Pinpoint the cell where the given text exists, returning its [x, y] midpoint coordinate. 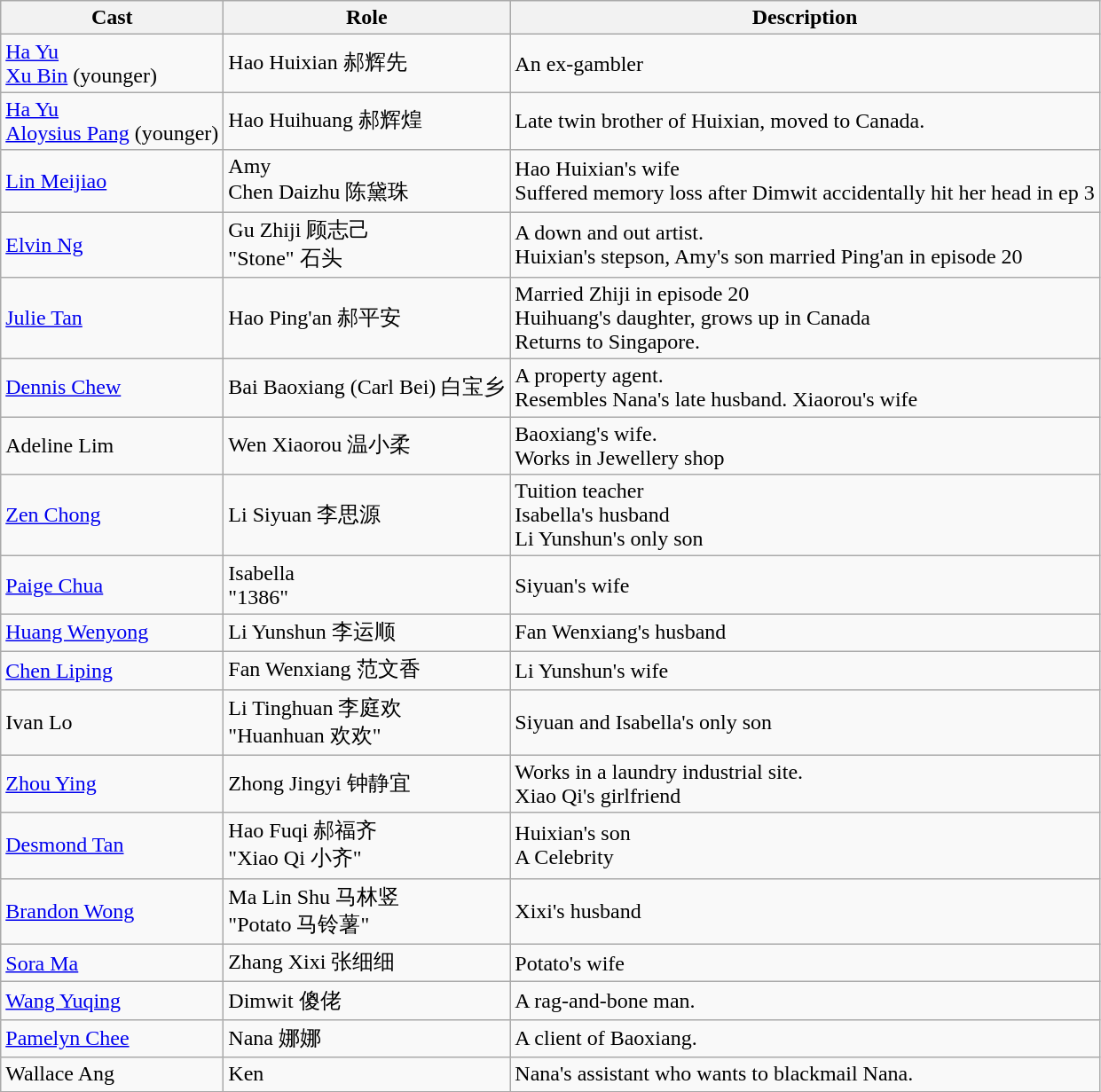
Ha Yu Xu Bin (younger) [112, 64]
Ivan Lo [112, 722]
Fan Wenxiang 范文香 [367, 671]
Fan Wenxiang's husband [805, 633]
Li Siyuan 李思源 [367, 515]
Ken [367, 1074]
Julie Tan [112, 318]
Wang Yuqing [112, 1001]
Dimwit 傻佬 [367, 1001]
A rag-and-bone man. [805, 1001]
Gu Zhiji 顾志己 "Stone" 石头 [367, 244]
Sora Ma [112, 963]
Amy Chen Daizhu 陈黛珠 [367, 181]
Ha Yu Aloysius Pang (younger) [112, 121]
Elvin Ng [112, 244]
Pamelyn Chee [112, 1038]
Hao Huixian's wife Suffered memory loss after Dimwit accidentally hit her head in ep 3 [805, 181]
Hao Ping'an 郝平安 [367, 318]
Nana 娜娜 [367, 1038]
Lin Meijiao [112, 181]
Siyuan and Isabella's only son [805, 722]
Siyuan's wife [805, 585]
Zhong Jingyi 钟静宜 [367, 784]
Li Yunshun 李运顺 [367, 633]
Wen Xiaorou 温小柔 [367, 445]
Adeline Lim [112, 445]
Bai Baoxiang (Carl Bei) 白宝乡 [367, 389]
Chen Liping [112, 671]
An ex-gambler [805, 64]
Potato's wife [805, 963]
Wallace Ang [112, 1074]
Zen Chong [112, 515]
Zhou Ying [112, 784]
Desmond Tan [112, 845]
Hao Huixian 郝辉先 [367, 64]
Brandon Wong [112, 911]
Li Yunshun's wife [805, 671]
Ma Lin Shu 马林竖 "Potato 马铃薯" [367, 911]
Hao Fuqi 郝福齐 "Xiao Qi 小齐" [367, 845]
Works in a laundry industrial site. Xiao Qi's girlfriend [805, 784]
A client of Baoxiang. [805, 1038]
A down and out artist. Huixian's stepson, Amy's son married Ping'an in episode 20 [805, 244]
Isabella "1386" [367, 585]
Role [367, 18]
Xixi's husband [805, 911]
Cast [112, 18]
Paige Chua [112, 585]
A property agent. Resembles Nana's late husband. Xiaorou's wife [805, 389]
Zhang Xixi 张细细 [367, 963]
Nana's assistant who wants to blackmail Nana. [805, 1074]
Dennis Chew [112, 389]
Tuition teacher Isabella's husband Li Yunshun's only son [805, 515]
Married Zhiji in episode 20 Huihuang's daughter, grows up in Canada Returns to Singapore. [805, 318]
Baoxiang's wife. Works in Jewellery shop [805, 445]
Huang Wenyong [112, 633]
Late twin brother of Huixian, moved to Canada. [805, 121]
Huixian's son A Celebrity [805, 845]
Description [805, 18]
Li Tinghuan 李庭欢 "Huanhuan 欢欢" [367, 722]
Hao Huihuang 郝辉煌 [367, 121]
